Return the [X, Y] coordinate for the center point of the cell that contains the specified text.  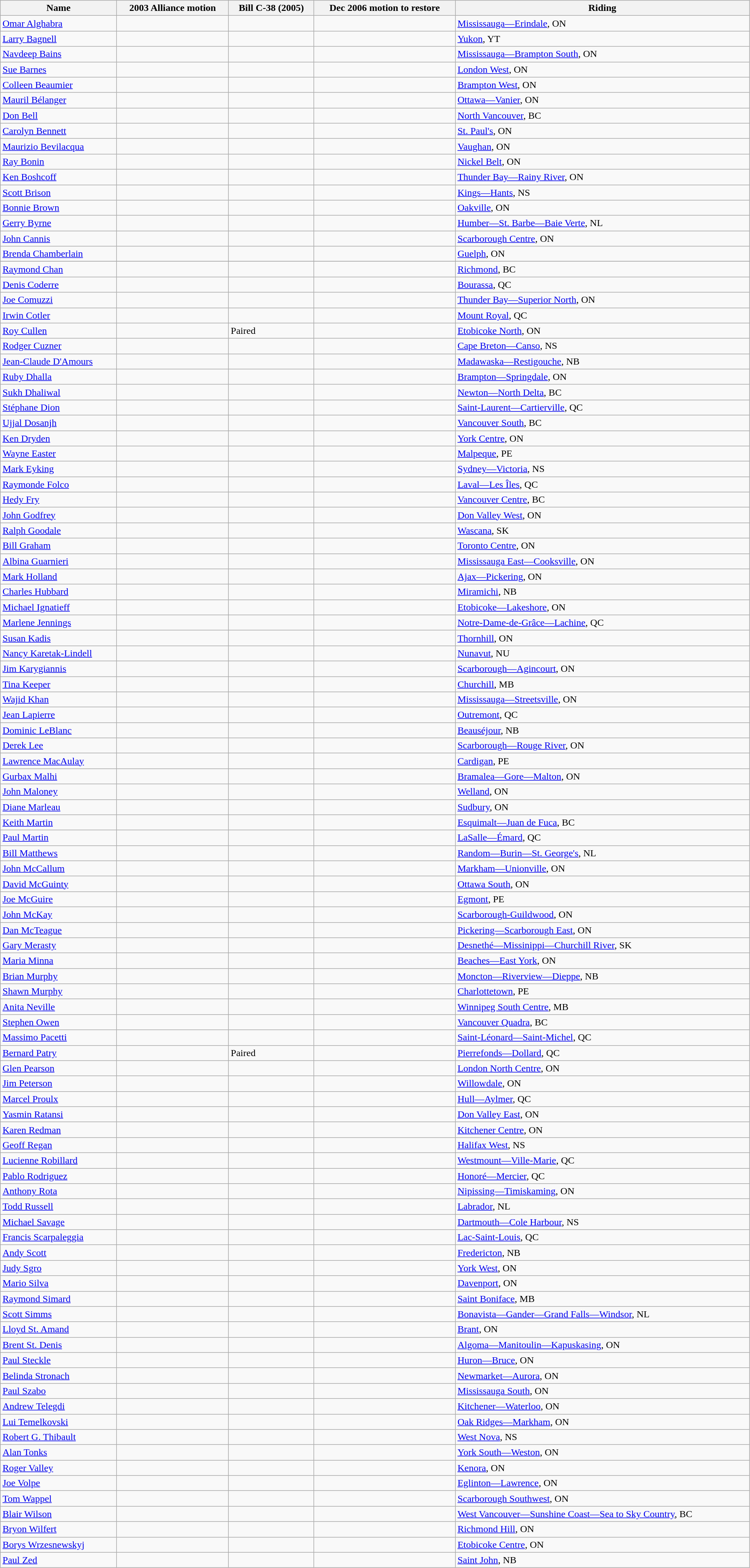
Labrador, NL [602, 1207]
Dec 2006 motion to restore [384, 8]
Joe Volpe [58, 1483]
Ottawa South, ON [602, 884]
Westmount—Ville-Marie, QC [602, 1160]
Brant, ON [602, 1329]
Mississauga—Streetsville, ON [602, 700]
Ken Dryden [58, 438]
Marlene Jennings [58, 623]
Shawn Murphy [58, 992]
Ottawa—Vanier, ON [602, 100]
Stephen Owen [58, 1022]
Esquimalt—Juan de Fuca, BC [602, 822]
West Nova, NS [602, 1437]
Ruby Dhalla [58, 377]
Thornhill, ON [602, 638]
Ajax—Pickering, ON [602, 576]
London West, ON [602, 69]
Bill Graham [58, 546]
West Vancouver—Sunshine Coast—Sea to Sky Country, BC [602, 1514]
Charlottetown, PE [602, 992]
Brampton—Springdale, ON [602, 377]
Tina Keeper [58, 684]
Don Valley East, ON [602, 1114]
Kings—Hants, NS [602, 193]
York Centre, ON [602, 438]
Scott Simms [58, 1314]
Yukon, YT [602, 39]
Paul Steckle [58, 1360]
Scarborough—Rouge River, ON [602, 746]
Larry Bagnell [58, 39]
St. Paul's, ON [602, 131]
Mark Eyking [58, 469]
Scarborough—Agincourt, ON [602, 669]
John McKay [58, 914]
Newmarket—Aurora, ON [602, 1375]
Beauséjour, NB [602, 730]
Oakville, ON [602, 208]
Anita Neville [58, 1007]
Riding [602, 8]
Pierrefonds—Dollard, QC [602, 1053]
York West, ON [602, 1268]
David McGuinty [58, 884]
Yasmin Ratansi [58, 1114]
Saint John, NB [602, 1560]
Vancouver Centre, BC [602, 500]
Bonavista—Gander—Grand Falls—Windsor, NL [602, 1314]
Karen Redman [58, 1130]
Belinda Stronach [58, 1375]
North Vancouver, BC [602, 115]
Cardigan, PE [602, 761]
Humber—St. Barbe—Baie Verte, NL [602, 223]
John Cannis [58, 239]
Wayne Easter [58, 454]
Scarborough Centre, ON [602, 239]
Outremont, QC [602, 715]
Laval—Les Îles, QC [602, 484]
Andy Scott [58, 1253]
Glen Pearson [58, 1068]
Keith Martin [58, 822]
Brian Murphy [58, 976]
Omar Alghabra [58, 23]
Lawrence MacAulay [58, 761]
Etobicoke Centre, ON [602, 1545]
Beaches—East York, ON [602, 961]
Alan Tonks [58, 1453]
Pablo Rodriguez [58, 1176]
Raymond Chan [58, 269]
Paul Szabo [58, 1391]
Sudbury, ON [602, 807]
Jim Peterson [58, 1084]
Newton—North Delta, BC [602, 392]
Bernard Patry [58, 1053]
Name [58, 8]
Jean-Claude D'Amours [58, 361]
Raymond Simard [58, 1299]
John Maloney [58, 792]
Geoff Regan [58, 1145]
Roy Cullen [58, 331]
John Godfrey [58, 515]
Susan Kadis [58, 638]
Judy Sgro [58, 1268]
Marcel Proulx [58, 1099]
Saint-Léonard—Saint-Michel, QC [602, 1038]
Dominic LeBlanc [58, 730]
Huron—Bruce, ON [602, 1360]
Richmond Hill, ON [602, 1529]
Kenora, ON [602, 1468]
Gurbax Malhi [58, 776]
Winnipeg South Centre, MB [602, 1007]
Miramichi, NB [602, 592]
Brenda Chamberlain [58, 254]
John McCallum [58, 868]
Navdeep Bains [58, 54]
Bonnie Brown [58, 208]
Bill Matthews [58, 853]
Halifax West, NS [602, 1145]
Lac-Saint-Louis, QC [602, 1237]
Todd Russell [58, 1207]
Richmond, BC [602, 269]
Blair Wilson [58, 1514]
Borys Wrzesnewskyj [58, 1545]
Ujjal Dosanjh [58, 423]
Gerry Byrne [58, 223]
Ray Bonin [58, 161]
Andrew Telegdi [58, 1406]
Raymonde Folco [58, 484]
Madawaska—Restigouche, NB [602, 361]
Saint-Laurent—Cartierville, QC [602, 407]
Roger Valley [58, 1468]
Nunavut, NU [602, 653]
Wascana, SK [602, 530]
Fredericton, NB [602, 1253]
Dan McTeague [58, 930]
Davenport, ON [602, 1283]
Hull—Aylmer, QC [602, 1099]
Scarborough Southwest, ON [602, 1499]
Notre-Dame-de-Grâce—Lachine, QC [602, 623]
Carolyn Bennett [58, 131]
Vaughan, ON [602, 146]
Saint Boniface, MB [602, 1299]
Irwin Cotler [58, 315]
Mississauga East—Cooksville, ON [602, 561]
Diane Marleau [58, 807]
LaSalle—Émard, QC [602, 838]
Jim Karygiannis [58, 669]
Eglinton—Lawrence, ON [602, 1483]
2003 Alliance motion [173, 8]
Bourassa, QC [602, 285]
Vancouver South, BC [602, 423]
Mark Holland [58, 576]
Etobicoke—Lakeshore, ON [602, 607]
Nickel Belt, ON [602, 161]
Dartmouth—Cole Harbour, NS [602, 1222]
York South—Weston, ON [602, 1453]
Tom Wappel [58, 1499]
Bryon Wilfert [58, 1529]
Desnethé—Missinippi—Churchill River, SK [602, 945]
Lucienne Robillard [58, 1160]
Anthony Rota [58, 1191]
Honoré—Mercier, QC [602, 1176]
Toronto Centre, ON [602, 546]
Mississauga—Erindale, ON [602, 23]
Maurizio Bevilacqua [58, 146]
Mauril Bélanger [58, 100]
Colleen Beaumier [58, 85]
Derek Lee [58, 746]
Mississauga South, ON [602, 1391]
Pickering—Scarborough East, ON [602, 930]
Algoma—Manitoulin—Kapuskasing, ON [602, 1345]
Stéphane Dion [58, 407]
Willowdale, ON [602, 1084]
Random—Burin—St. George's, NL [602, 853]
Charles Hubbard [58, 592]
Mount Royal, QC [602, 315]
Oak Ridges—Markham, ON [602, 1421]
Hedy Fry [58, 500]
Nipissing—Timiskaming, ON [602, 1191]
Albina Guarnieri [58, 561]
Sukh Dhaliwal [58, 392]
Robert G. Thibault [58, 1437]
Thunder Bay—Rainy River, ON [602, 177]
Gary Merasty [58, 945]
Denis Coderre [58, 285]
Maria Minna [58, 961]
Brent St. Denis [58, 1345]
Malpeque, PE [602, 454]
Kitchener—Waterloo, ON [602, 1406]
Rodger Cuzner [58, 346]
Ralph Goodale [58, 530]
Jean Lapierre [58, 715]
Brampton West, ON [602, 85]
Sydney—Victoria, NS [602, 469]
Guelph, ON [602, 254]
London North Centre, ON [602, 1068]
Ken Boshcoff [58, 177]
Churchill, MB [602, 684]
Nancy Karetak-Lindell [58, 653]
Scott Brison [58, 193]
Markham—Unionville, ON [602, 868]
Don Bell [58, 115]
Francis Scarpaleggia [58, 1237]
Joe McGuire [58, 899]
Kitchener Centre, ON [602, 1130]
Massimo Pacetti [58, 1038]
Paul Zed [58, 1560]
Paul Martin [58, 838]
Bill C-38 (2005) [272, 8]
Mario Silva [58, 1283]
Michael Savage [58, 1222]
Mississauga—Brampton South, ON [602, 54]
Scarborough-Guildwood, ON [602, 914]
Wajid Khan [58, 700]
Egmont, PE [602, 899]
Welland, ON [602, 792]
Cape Breton—Canso, NS [602, 346]
Joe Comuzzi [58, 300]
Thunder Bay—Superior North, ON [602, 300]
Vancouver Quadra, BC [602, 1022]
Etobicoke North, ON [602, 331]
Don Valley West, ON [602, 515]
Sue Barnes [58, 69]
Lloyd St. Amand [58, 1329]
Bramalea—Gore—Malton, ON [602, 776]
Moncton—Riverview—Dieppe, NB [602, 976]
Lui Temelkovski [58, 1421]
Michael Ignatieff [58, 607]
